Find where the given text appears and provide that cell's center as (X, Y) coordinate. 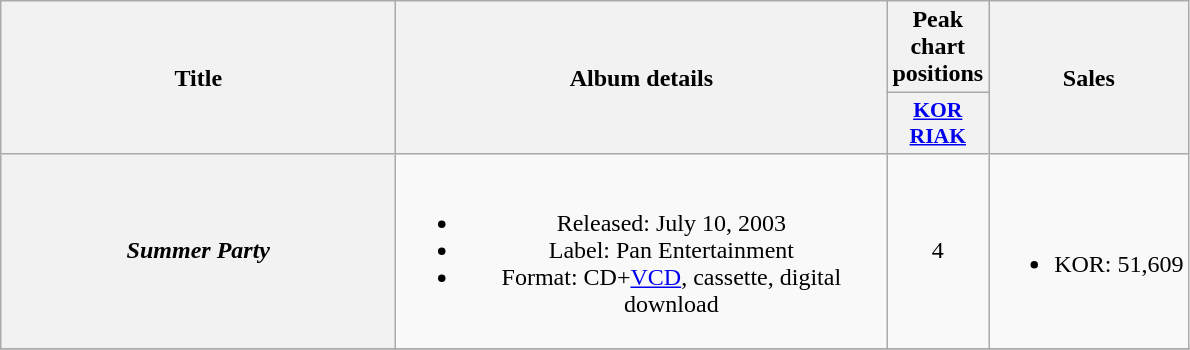
KOR: 51,609 (1089, 251)
4 (938, 251)
Summer Party (198, 251)
Released: July 10, 2003 Label: Pan EntertainmentFormat: CD+VCD, cassette, digital download (642, 251)
Title (198, 78)
Sales (1089, 78)
Peak chart positions (938, 47)
KORRIAK (938, 124)
Album details (642, 78)
